From the cell containing the given text, extract its center point as (X, Y) coordinate. 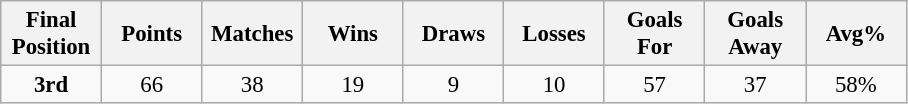
Final Position (52, 34)
66 (152, 85)
37 (756, 85)
Avg% (856, 34)
Goals Away (756, 34)
58% (856, 85)
Points (152, 34)
9 (454, 85)
38 (252, 85)
3rd (52, 85)
Goals For (654, 34)
Wins (354, 34)
19 (354, 85)
57 (654, 85)
Draws (454, 34)
Losses (554, 34)
Matches (252, 34)
10 (554, 85)
